Provide the [x, y] coordinate of the cell's center where the given text is located.  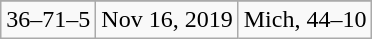
Nov 16, 2019 [167, 20]
Mich, 44–10 [305, 20]
36–71–5 [48, 20]
